Find where the given text appears and provide that cell's center as (X, Y) coordinate. 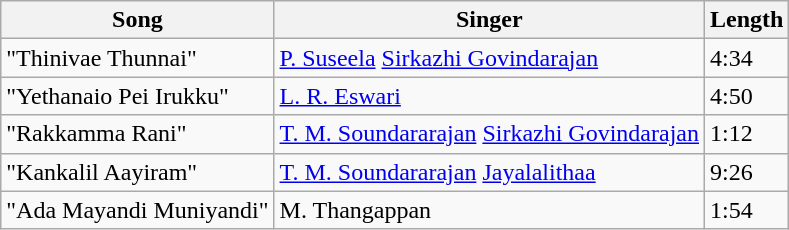
"Rakkamma Rani" (138, 134)
1:12 (747, 134)
T. M. Soundararajan Jayalalithaa (489, 172)
M. Thangappan (489, 210)
Singer (489, 20)
"Ada Mayandi Muniyandi" (138, 210)
1:54 (747, 210)
Length (747, 20)
9:26 (747, 172)
4:50 (747, 96)
P. Suseela Sirkazhi Govindarajan (489, 58)
"Kankalil Aayiram" (138, 172)
4:34 (747, 58)
L. R. Eswari (489, 96)
Song (138, 20)
T. M. Soundararajan Sirkazhi Govindarajan (489, 134)
"Yethanaio Pei Irukku" (138, 96)
"Thinivae Thunnai" (138, 58)
